Scan for the cell matching the given text and deliver its [x, y] coordinate at center. 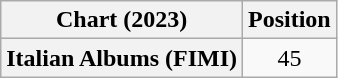
Italian Albums (FIMI) [122, 58]
45 [290, 58]
Position [290, 20]
Chart (2023) [122, 20]
